Extract the [x, y] coordinate from the center of the cell holding the provided text.  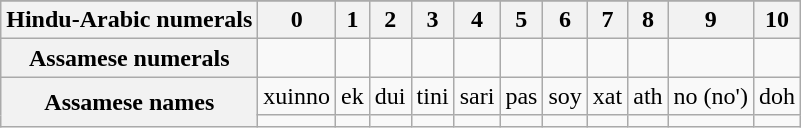
10 [776, 20]
Hindu-Arabic numerals [130, 20]
soy [565, 96]
9 [710, 20]
xat [607, 96]
sari [477, 96]
0 [297, 20]
no (no') [710, 96]
5 [522, 20]
7 [607, 20]
2 [390, 20]
1 [353, 20]
doh [776, 96]
4 [477, 20]
6 [565, 20]
xuinno [297, 96]
dui [390, 96]
pas [522, 96]
3 [432, 20]
8 [648, 20]
Assamese numerals [130, 58]
tini [432, 96]
ek [353, 96]
ath [648, 96]
Assamese names [130, 102]
